Locate the cell with the specified text and output its (X, Y) center coordinate. 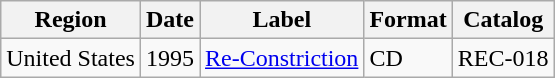
Region (71, 20)
United States (71, 58)
Re-Constriction (282, 58)
Label (282, 20)
1995 (170, 58)
REC-018 (503, 58)
Format (408, 20)
Catalog (503, 20)
CD (408, 58)
Date (170, 20)
